Find where the given text appears and provide that cell's center as [X, Y] coordinate. 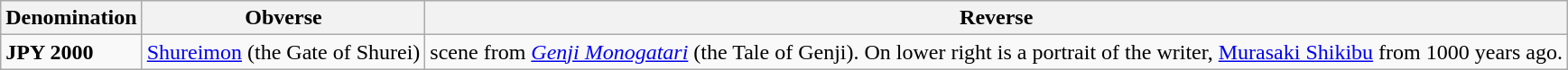
Shureimon (the Gate of Shurei) [283, 52]
Obverse [283, 18]
scene from Genji Monogatari (the Tale of Genji). On lower right is a portrait of the writer, Murasaki Shikibu from 1000 years ago. [997, 52]
Reverse [997, 18]
JPY 2000 [71, 52]
Denomination [71, 18]
